Provide the (X, Y) coordinate of the cell's center where the given text is located.  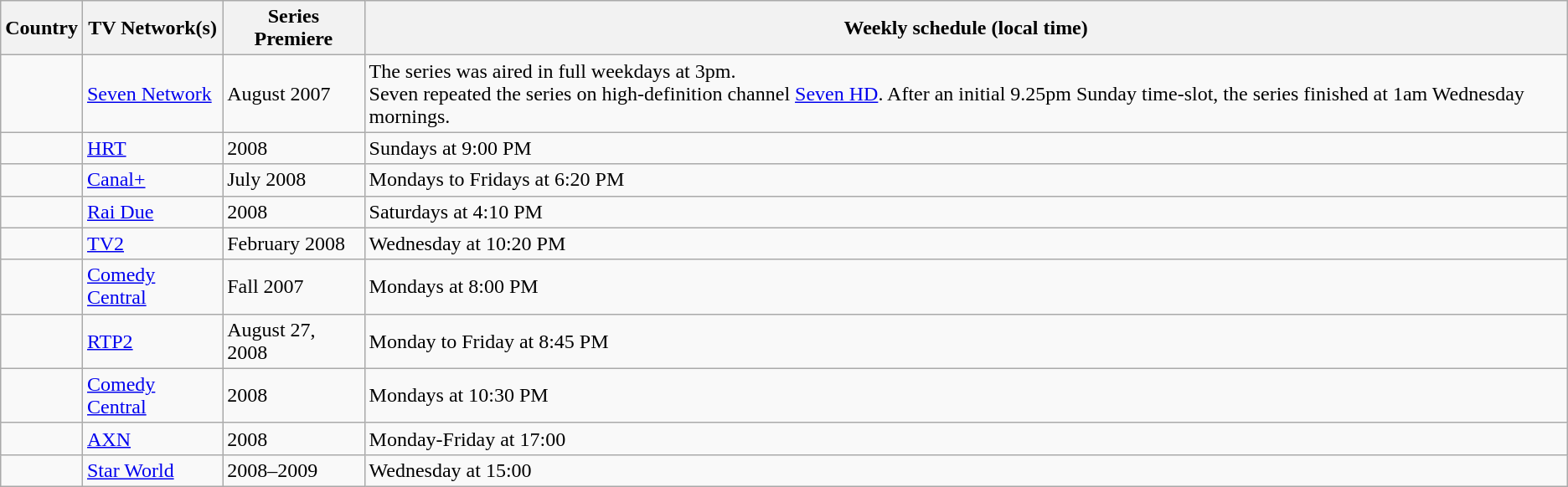
Saturdays at 4:10 PM (966, 212)
August 2007 (293, 94)
Monday-Friday at 17:00 (966, 438)
2008–2009 (293, 470)
Mondays to Fridays at 6:20 PM (966, 180)
February 2008 (293, 243)
July 2008 (293, 180)
TV2 (152, 243)
TV Network(s) (152, 28)
Mondays at 10:30 PM (966, 395)
Rai Due (152, 212)
Wednesday at 10:20 PM (966, 243)
HRT (152, 148)
Series Premiere (293, 28)
Sundays at 9:00 PM (966, 148)
Monday to Friday at 8:45 PM (966, 341)
Mondays at 8:00 PM (966, 286)
Wednesday at 15:00 (966, 470)
Star World (152, 470)
Seven Network (152, 94)
August 27, 2008 (293, 341)
Weekly schedule (local time) (966, 28)
RTP2 (152, 341)
Canal+ (152, 180)
Country (42, 28)
Fall 2007 (293, 286)
AXN (152, 438)
